Identify which cell holds the provided text, then report its (X, Y) central coordinate. 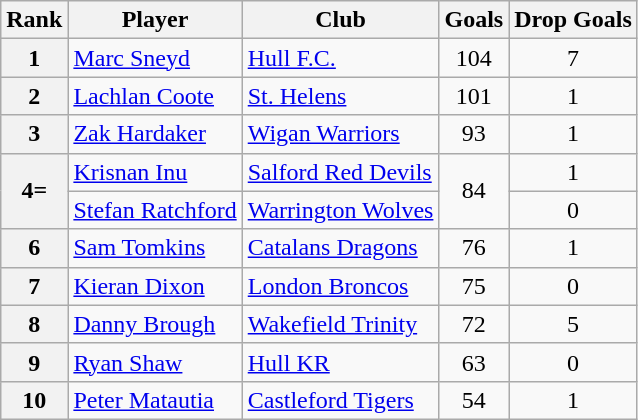
Krisnan Inu (155, 172)
Peter Matautia (155, 400)
Hull F.C. (340, 58)
Wakefield Trinity (340, 324)
8 (34, 324)
Wigan Warriors (340, 134)
9 (34, 362)
54 (474, 400)
75 (474, 286)
Danny Brough (155, 324)
5 (574, 324)
Castleford Tigers (340, 400)
Salford Red Devils (340, 172)
104 (474, 58)
Stefan Ratchford (155, 210)
4= (34, 191)
6 (34, 248)
Drop Goals (574, 20)
Sam Tomkins (155, 248)
2 (34, 96)
Warrington Wolves (340, 210)
Rank (34, 20)
Marc Sneyd (155, 58)
93 (474, 134)
3 (34, 134)
Lachlan Coote (155, 96)
London Broncos (340, 286)
63 (474, 362)
10 (34, 400)
84 (474, 191)
Catalans Dragons (340, 248)
Player (155, 20)
Ryan Shaw (155, 362)
Goals (474, 20)
Zak Hardaker (155, 134)
Kieran Dixon (155, 286)
Hull KR (340, 362)
76 (474, 248)
Club (340, 20)
72 (474, 324)
St. Helens (340, 96)
101 (474, 96)
